Scan for the cell matching the given text and deliver its [x, y] coordinate at center. 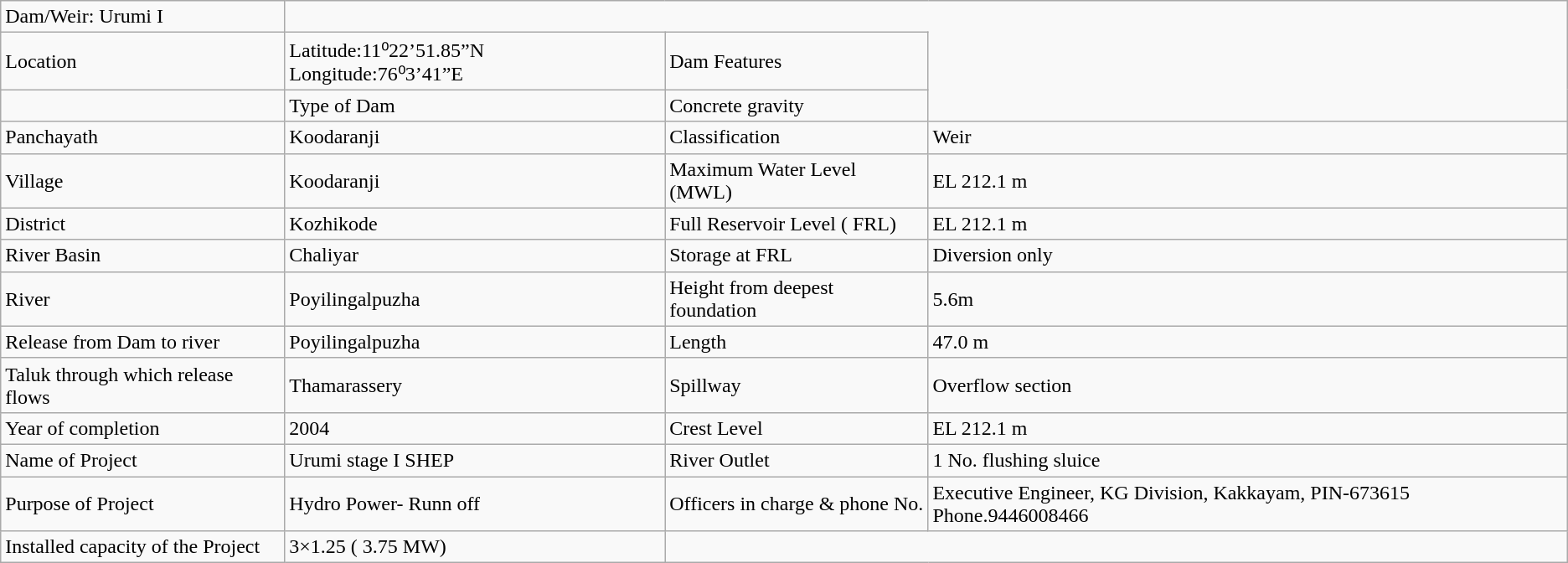
Classification [797, 137]
1 No. flushing sluice [1248, 460]
Village [142, 181]
Crest Level [797, 428]
5.6m [1248, 298]
River Outlet [797, 460]
Installed capacity of the Project [142, 547]
Taluk through which release flows [142, 385]
Executive Engineer, KG Division, Kakkayam, PIN-673615 Phone.9446008466 [1248, 503]
Storage at FRL [797, 256]
Release from Dam to river [142, 342]
River Basin [142, 256]
Officers in charge & phone No. [797, 503]
Year of completion [142, 428]
2004 [475, 428]
47.0 m [1248, 342]
District [142, 224]
Thamarassery [475, 385]
Spillway [797, 385]
Dam/Weir: Urumi I [142, 17]
Height from deepest foundation [797, 298]
Overflow section [1248, 385]
Panchayath [142, 137]
Name of Project [142, 460]
Length [797, 342]
Concrete gravity [797, 106]
Dam Features [797, 61]
Full Reservoir Level ( FRL) [797, 224]
Urumi stage I SHEP [475, 460]
3×1.25 ( 3.75 MW) [475, 547]
Latitude:11⁰22’51.85”N Longitude:76⁰3’41”E [475, 61]
Type of Dam [475, 106]
Maximum Water Level (MWL) [797, 181]
Kozhikode [475, 224]
Chaliyar [475, 256]
Location [142, 61]
Weir [1248, 137]
Diversion only [1248, 256]
Hydro Power- Runn off [475, 503]
River [142, 298]
Purpose of Project [142, 503]
